Identify which cell holds the provided text, then report its (X, Y) central coordinate. 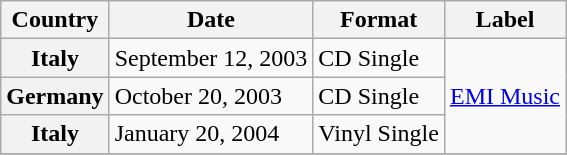
September 12, 2003 (211, 58)
Label (504, 20)
Vinyl Single (379, 134)
EMI Music (504, 96)
Germany (55, 96)
Country (55, 20)
Date (211, 20)
October 20, 2003 (211, 96)
Format (379, 20)
January 20, 2004 (211, 134)
